Search for the cell housing the specified text and yield its [x, y] center coordinate. 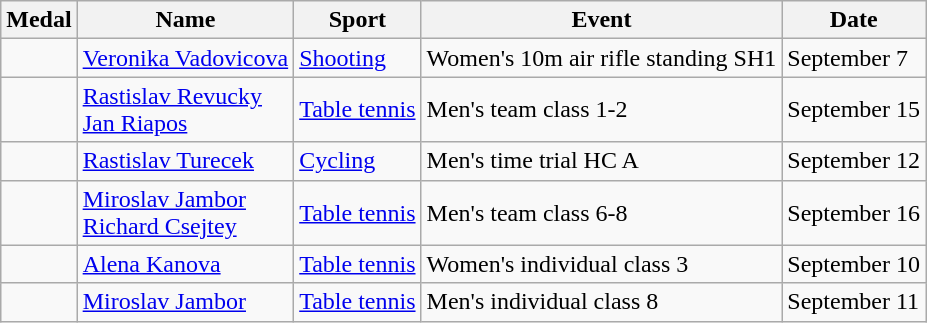
Men's time trial HC A [602, 161]
Rastislav Turecek [186, 161]
Sport [358, 20]
Veronika Vadovicova [186, 58]
Men's team class 1-2 [602, 110]
Event [602, 20]
Cycling [358, 161]
Men's team class 6-8 [602, 212]
September 16 [854, 212]
Men's individual class 8 [602, 302]
Medal [39, 20]
Name [186, 20]
Women's individual class 3 [602, 264]
September 11 [854, 302]
September 12 [854, 161]
Women's 10m air rifle standing SH1 [602, 58]
Rastislav RevuckyJan Riapos [186, 110]
Date [854, 20]
September 15 [854, 110]
September 10 [854, 264]
Miroslav Jambor [186, 302]
Alena Kanova [186, 264]
Miroslav JamborRichard Csejtey [186, 212]
September 7 [854, 58]
Shooting [358, 58]
